Determine the [X, Y] coordinate at the center of the cell enclosing the given text.  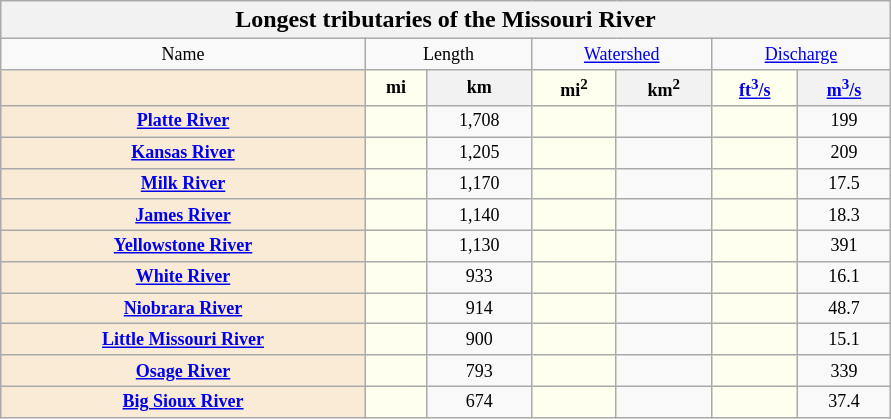
Milk River [184, 184]
1,708 [480, 122]
Kansas River [184, 152]
Little Missouri River [184, 340]
16.1 [844, 278]
James River [184, 214]
1,140 [480, 214]
mi2 [574, 88]
Length [448, 54]
17.5 [844, 184]
914 [480, 308]
900 [480, 340]
199 [844, 122]
Name [184, 54]
Platte River [184, 122]
339 [844, 370]
209 [844, 152]
White River [184, 278]
Yellowstone River [184, 246]
37.4 [844, 402]
1,205 [480, 152]
mi [396, 88]
391 [844, 246]
km [480, 88]
ft3/s [755, 88]
48.7 [844, 308]
Watershed [622, 54]
1,130 [480, 246]
km2 [664, 88]
933 [480, 278]
18.3 [844, 214]
674 [480, 402]
1,170 [480, 184]
Niobrara River [184, 308]
m3/s [844, 88]
Discharge [802, 54]
793 [480, 370]
Big Sioux River [184, 402]
Longest tributaries of the Missouri River [446, 20]
Osage River [184, 370]
15.1 [844, 340]
